Provide the (x, y) coordinate of the cell's center where the given text is located.  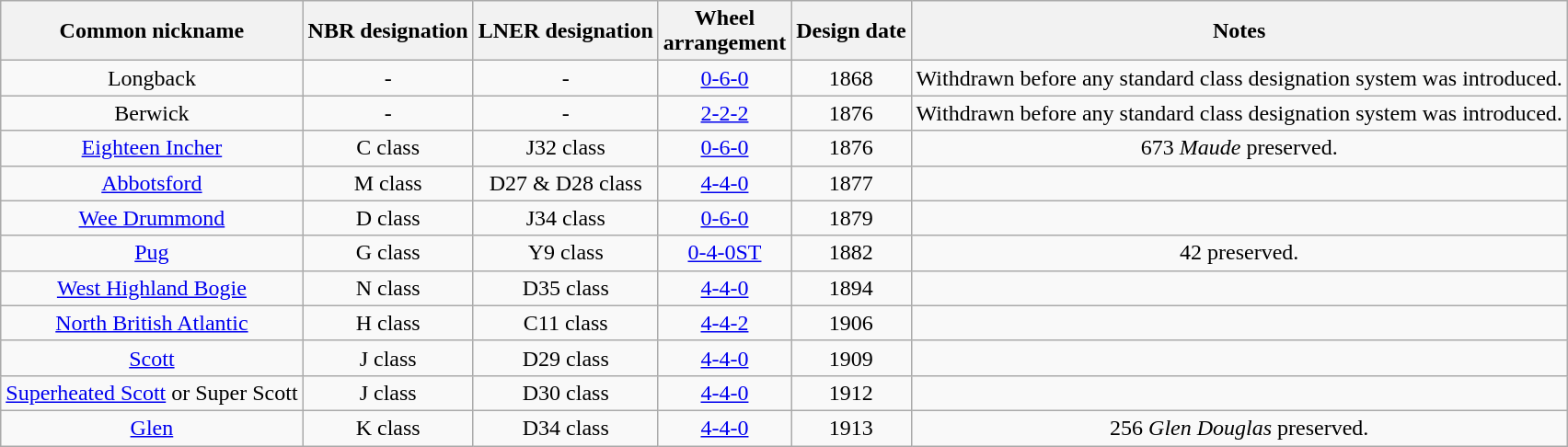
Abbotsford (152, 183)
Pug (152, 253)
Superheated Scott or Super Scott (152, 393)
N class (388, 288)
42 preserved. (1239, 253)
1882 (851, 253)
J34 class (565, 218)
K class (388, 428)
D34 class (565, 428)
Longback (152, 78)
4-4-2 (724, 323)
1909 (851, 358)
D29 class (565, 358)
C11 class (565, 323)
673 Maude preserved. (1239, 148)
J32 class (565, 148)
Scott (152, 358)
0-4-0ST (724, 253)
Y9 class (565, 253)
1894 (851, 288)
Common nickname (152, 31)
1906 (851, 323)
Notes (1239, 31)
Design date (851, 31)
Wee Drummond (152, 218)
M class (388, 183)
LNER designation (565, 31)
1913 (851, 428)
1877 (851, 183)
D30 class (565, 393)
1912 (851, 393)
Glen (152, 428)
C class (388, 148)
1868 (851, 78)
NBR designation (388, 31)
2-2-2 (724, 113)
256 Glen Douglas preserved. (1239, 428)
Berwick (152, 113)
West Highland Bogie (152, 288)
D class (388, 218)
D27 & D28 class (565, 183)
1879 (851, 218)
Wheelarrangement (724, 31)
G class (388, 253)
D35 class (565, 288)
North British Atlantic (152, 323)
Eighteen Incher (152, 148)
H class (388, 323)
